Provide the [x, y] coordinate of the cell's center where the given text is located.  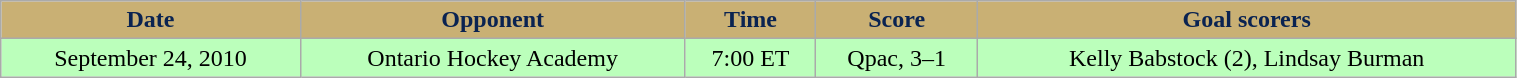
Time [750, 20]
Opponent [492, 20]
7:00 ET [750, 58]
Score [896, 20]
Date [151, 20]
Ontario Hockey Academy [492, 58]
Kelly Babstock (2), Lindsay Burman [1246, 58]
September 24, 2010 [151, 58]
Goal scorers [1246, 20]
Qpac, 3–1 [896, 58]
